Provide the [X, Y] coordinate of the cell's center where the given text is located.  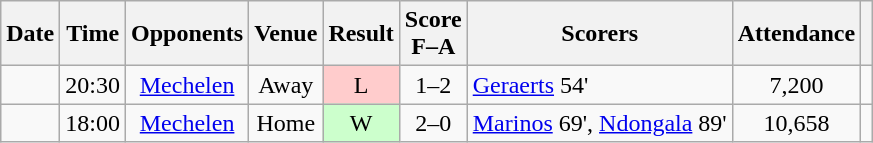
Time [93, 34]
ScoreF–A [433, 34]
Home [286, 123]
Date [30, 34]
Geraerts 54' [600, 85]
20:30 [93, 85]
Venue [286, 34]
7,200 [796, 85]
Result [361, 34]
1–2 [433, 85]
Marinos 69', Ndongala 89' [600, 123]
Scorers [600, 34]
2–0 [433, 123]
Opponents [188, 34]
10,658 [796, 123]
Attendance [796, 34]
W [361, 123]
18:00 [93, 123]
L [361, 85]
Away [286, 85]
